Return (X, Y) of the center of cell containing provided text 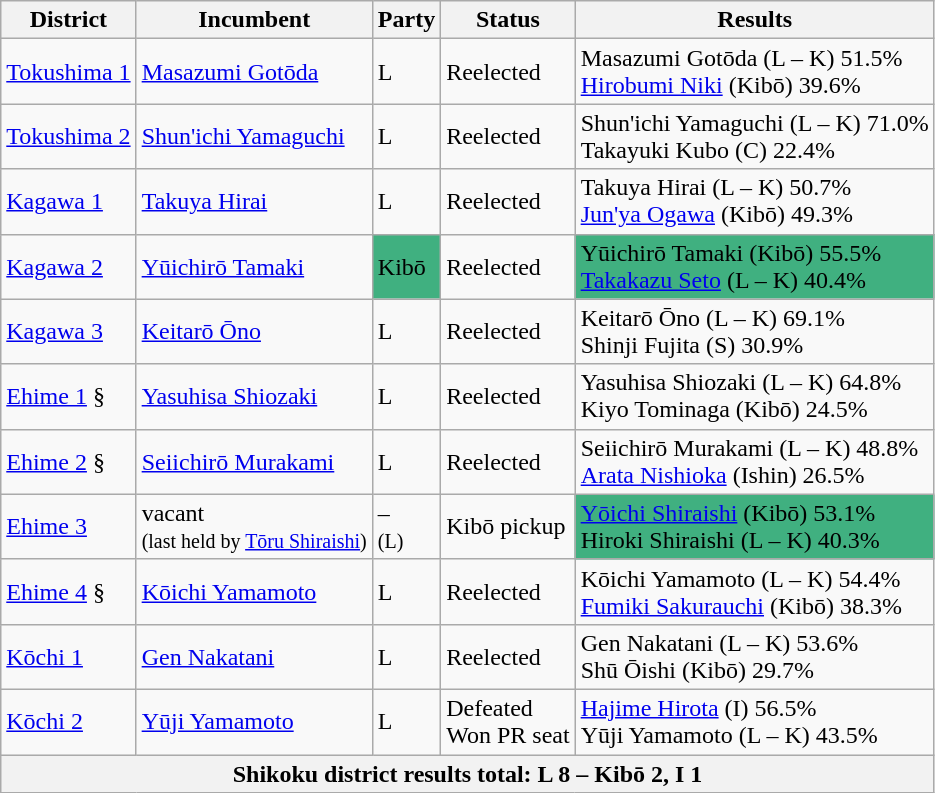
–(L) (406, 526)
Hajime Hirota (I) 56.5%Yūji Yamamoto (L – K) 43.5% (754, 722)
Party (406, 20)
Ehime 4 § (68, 592)
Yōichi Shiraishi (Kibō) 53.1%Hiroki Shiraishi (L – K) 40.3% (754, 526)
Results (754, 20)
Yūichirō Tamaki (Kibō) 55.5%Takakazu Seto (L – K) 40.4% (754, 266)
Kōichi Yamamoto (254, 592)
vacant(last held by Tōru Shiraishi) (254, 526)
Gen Nakatani (L – K) 53.6%Shū Ōishi (Kibō) 29.7% (754, 656)
Takuya Hirai (L – K) 50.7%Jun'ya Ogawa (Kibō) 49.3% (754, 202)
Ehime 1 § (68, 396)
Kagawa 1 (68, 202)
Kagawa 3 (68, 332)
Kōchi 1 (68, 656)
Yūichirō Tamaki (254, 266)
Kibō (406, 266)
Yūji Yamamoto (254, 722)
Kibō pickup (508, 526)
Keitarō Ōno (L – K) 69.1%Shinji Fujita (S) 30.9% (754, 332)
Takuya Hirai (254, 202)
Yasuhisa Shiozaki (L – K) 64.8%Kiyo Tominaga (Kibō) 24.5% (754, 396)
Masazumi Gotōda (L – K) 51.5%Hirobumi Niki (Kibō) 39.6% (754, 72)
Shun'ichi Yamaguchi (254, 136)
Seiichirō Murakami (L – K) 48.8%Arata Nishioka (Ishin) 26.5% (754, 462)
Gen Nakatani (254, 656)
Kagawa 2 (68, 266)
Shun'ichi Yamaguchi (L – K) 71.0%Takayuki Kubo (C) 22.4% (754, 136)
Keitarō Ōno (254, 332)
Kōchi 2 (68, 722)
Ehime 2 § (68, 462)
Tokushima 1 (68, 72)
Masazumi Gotōda (254, 72)
Seiichirō Murakami (254, 462)
Shikoku district results total: L 8 – Kibō 2, I 1 (468, 773)
Yasuhisa Shiozaki (254, 396)
Status (508, 20)
Ehime 3 (68, 526)
Tokushima 2 (68, 136)
Kōichi Yamamoto (L – K) 54.4%Fumiki Sakurauchi (Kibō) 38.3% (754, 592)
Incumbent (254, 20)
District (68, 20)
DefeatedWon PR seat (508, 722)
